Identify which cell holds the provided text, then report its (X, Y) central coordinate. 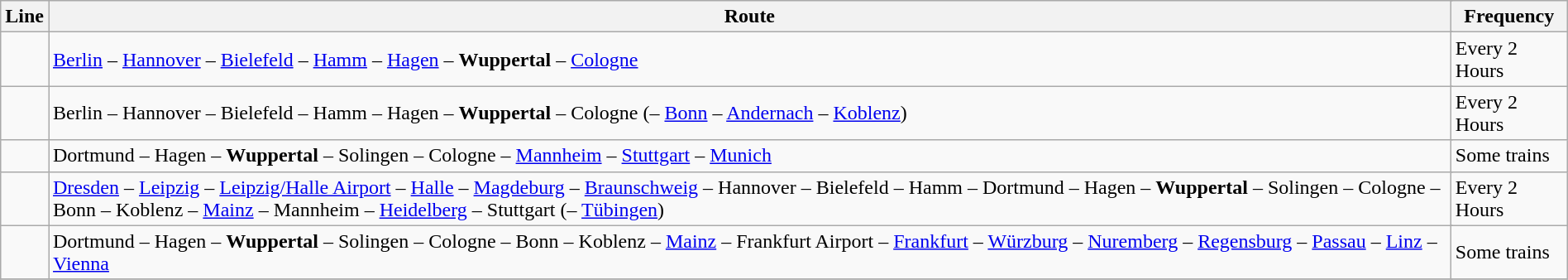
Berlin – Hannover – Bielefeld – Hamm – Hagen – Wuppertal – Cologne (749, 60)
Berlin – Hannover – Bielefeld – Hamm – Hagen – Wuppertal – Cologne (– Bonn – Andernach – Koblenz) (749, 113)
Line (25, 17)
Dortmund – Hagen – Wuppertal – Solingen – Cologne – Mannheim – Stuttgart – Munich (749, 156)
Route (749, 17)
Frequency (1508, 17)
